Determine the (x, y) coordinate at the center of the cell enclosing the given text.  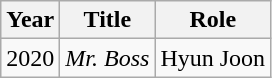
Hyun Joon (213, 58)
Mr. Boss (108, 58)
Year (30, 20)
2020 (30, 58)
Title (108, 20)
Role (213, 20)
